Extract the (x, y) coordinate from the center of the cell holding the provided text.  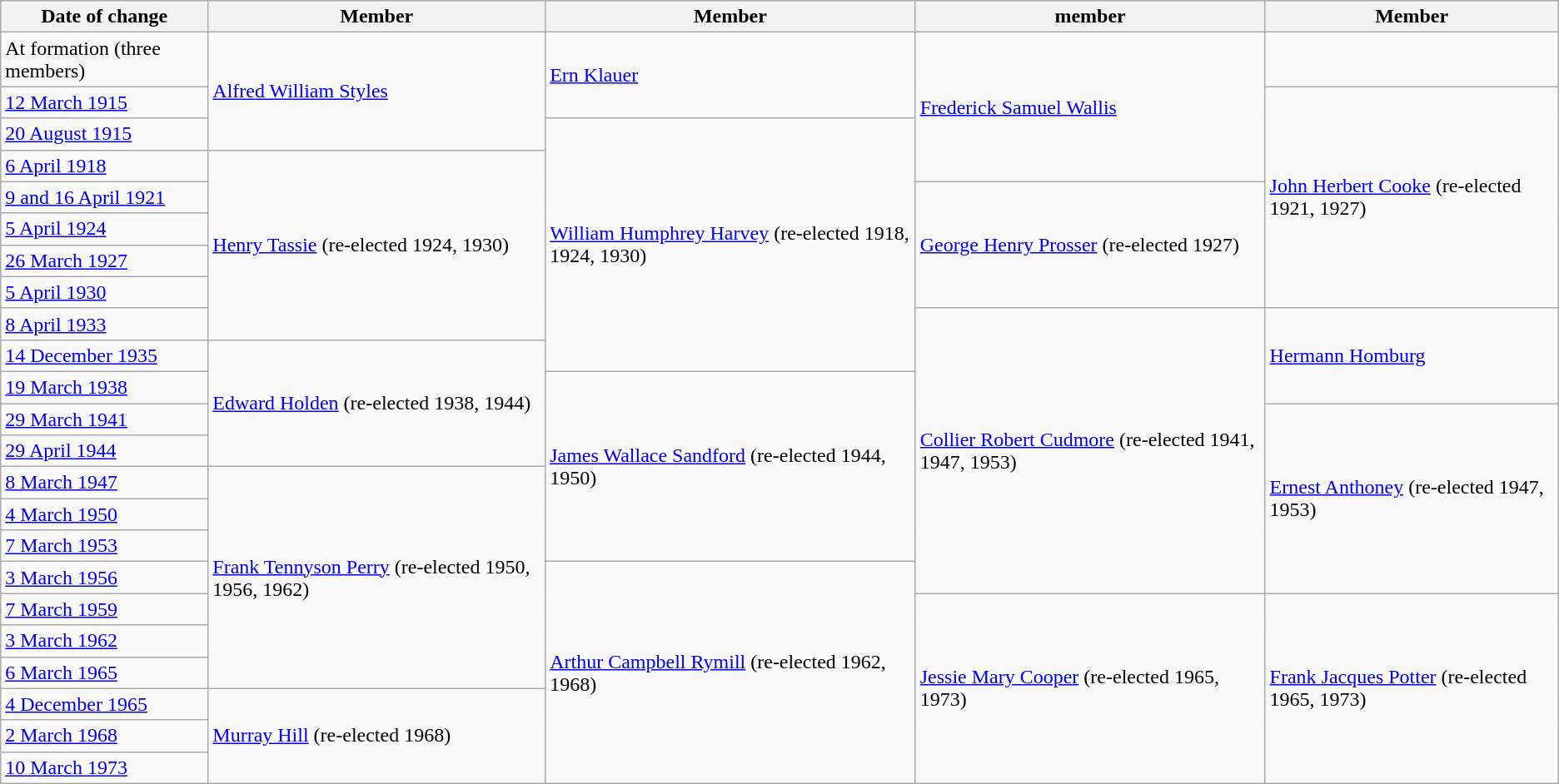
Hermann Homburg (1412, 355)
3 March 1962 (105, 641)
2 March 1968 (105, 736)
George Henry Prosser (re-elected 1927) (1090, 245)
10 March 1973 (105, 767)
4 March 1950 (105, 514)
4 December 1965 (105, 704)
19 March 1938 (105, 387)
James Wallace Sandford (re-elected 1944, 1950) (730, 466)
7 March 1959 (105, 609)
Henry Tassie (re-elected 1924, 1930) (376, 245)
Date of change (105, 17)
9 and 16 April 1921 (105, 197)
26 March 1927 (105, 261)
Frank Jacques Potter (re-elected 1965, 1973) (1412, 688)
20 August 1915 (105, 134)
6 March 1965 (105, 672)
Ern Klauer (730, 75)
Frederick Samuel Wallis (1090, 107)
Frank Tennyson Perry (re-elected 1950, 1956, 1962) (376, 578)
Ernest Anthoney (re-elected 1947, 1953) (1412, 498)
Murray Hill (re-elected 1968) (376, 736)
Alfred William Styles (376, 92)
14 December 1935 (105, 355)
member (1090, 17)
Collier Robert Cudmore (re-elected 1941, 1947, 1953) (1090, 451)
5 April 1930 (105, 292)
29 March 1941 (105, 419)
8 April 1933 (105, 324)
12 March 1915 (105, 102)
29 April 1944 (105, 451)
Edward Holden (re-elected 1938, 1944) (376, 403)
3 March 1956 (105, 578)
7 March 1953 (105, 546)
William Humphrey Harvey (re-elected 1918, 1924, 1930) (730, 245)
5 April 1924 (105, 229)
8 March 1947 (105, 483)
Arthur Campbell Rymill (re-elected 1962, 1968) (730, 672)
6 April 1918 (105, 166)
Jessie Mary Cooper (re-elected 1965, 1973) (1090, 688)
At formation (three members) (105, 60)
John Herbert Cooke (re-elected 1921, 1927) (1412, 197)
